Capture the cell that displays the provided text and extract its [x, y] central coordinate. 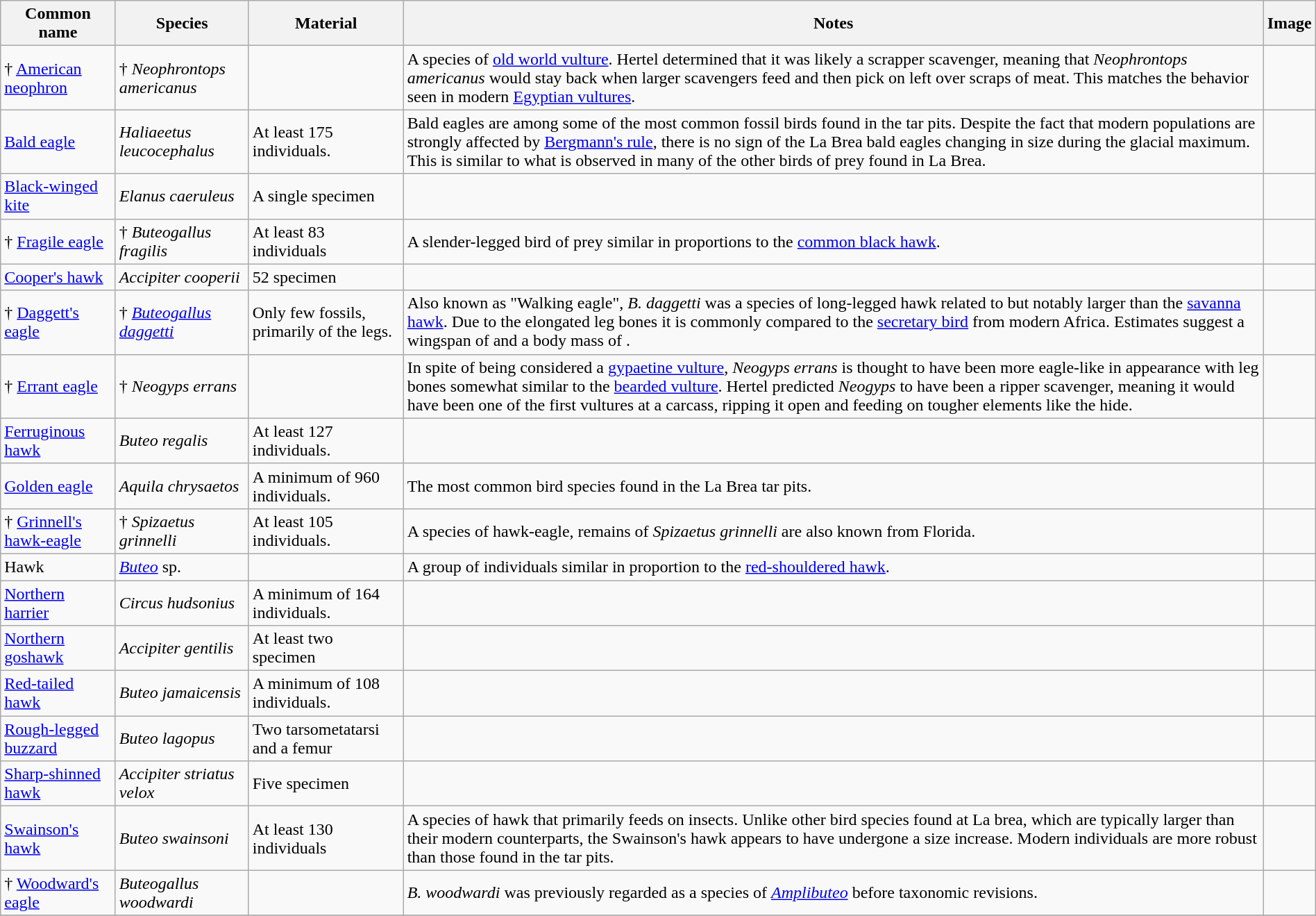
Northern goshawk [58, 649]
Circus hudsonius [182, 603]
Accipiter gentilis [182, 649]
Rough-legged buzzard [58, 739]
A minimum of 108 individuals. [326, 693]
Aquila chrysaetos [182, 486]
A species of hawk-eagle, remains of Spizaetus grinnelli are also known from Florida. [833, 531]
† Daggett's eagle [58, 322]
† Neophrontops americanus [182, 78]
52 specimen [326, 277]
At least 130 individuals [326, 838]
Black-winged kite [58, 196]
Swainson's hawk [58, 838]
Image [1290, 24]
Buteo jamaicensis [182, 693]
† Neogyps errans [182, 386]
† Buteogallus daggetti [182, 322]
Sharp-shinned hawk [58, 783]
Only few fossils, primarily of the legs. [326, 322]
Notes [833, 24]
Northern harrier [58, 603]
† Errant eagle [58, 386]
Haliaeetus leucocephalus [182, 142]
† Woodward's eagle [58, 893]
At least 127 individuals. [326, 440]
Bald eagle [58, 142]
Cooper's hawk [58, 277]
At least 105 individuals. [326, 531]
Species [182, 24]
Buteo sp. [182, 567]
Buteo regalis [182, 440]
† American neophron [58, 78]
Material [326, 24]
Hawk [58, 567]
A single specimen [326, 196]
A minimum of 960 individuals. [326, 486]
Ferruginous hawk [58, 440]
A slender-legged bird of prey similar in proportions to the common black hawk. [833, 242]
Red-tailed hawk [58, 693]
Accipiter cooperii [182, 277]
† Spizaetus grinnelli [182, 531]
Buteogallus woodwardi [182, 893]
† Grinnell's hawk-eagle [58, 531]
At least 83 individuals [326, 242]
At least two specimen [326, 649]
Elanus caeruleus [182, 196]
At least 175 individuals. [326, 142]
Golden eagle [58, 486]
A group of individuals similar in proportion to the red-shouldered hawk. [833, 567]
Common name [58, 24]
Accipiter striatus velox [182, 783]
A minimum of 164 individuals. [326, 603]
Five specimen [326, 783]
Two tarsometatarsi and a femur [326, 739]
Buteo lagopus [182, 739]
† Buteogallus fragilis [182, 242]
The most common bird species found in the La Brea tar pits. [833, 486]
B. woodwardi was previously regarded as a species of Amplibuteo before taxonomic revisions. [833, 893]
Buteo swainsoni [182, 838]
† Fragile eagle [58, 242]
